Locate the cell with the specified text and output its [x, y] center coordinate. 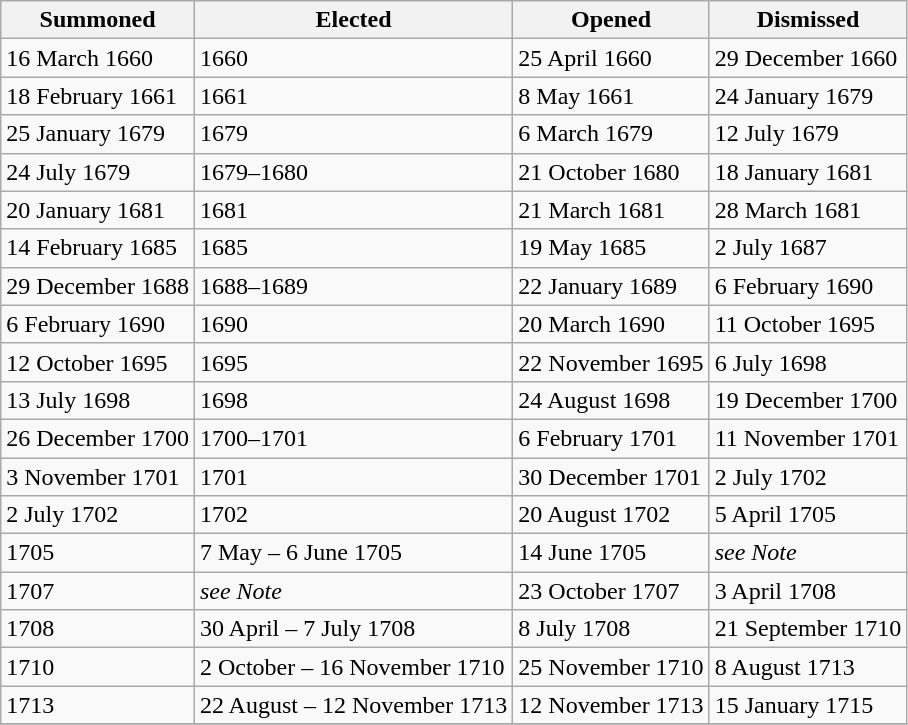
29 December 1660 [808, 58]
30 April – 7 July 1708 [353, 629]
24 January 1679 [808, 96]
1685 [353, 248]
2 July 1687 [808, 248]
30 December 1701 [611, 477]
8 July 1708 [611, 629]
1708 [98, 629]
Elected [353, 20]
5 April 1705 [808, 515]
21 September 1710 [808, 629]
24 July 1679 [98, 172]
18 January 1681 [808, 172]
21 October 1680 [611, 172]
6 March 1679 [611, 134]
22 November 1695 [611, 362]
3 November 1701 [98, 477]
11 November 1701 [808, 438]
1702 [353, 515]
Opened [611, 20]
12 July 1679 [808, 134]
3 April 1708 [808, 591]
1681 [353, 210]
20 January 1681 [98, 210]
12 November 1713 [611, 705]
8 August 1713 [808, 667]
19 May 1685 [611, 248]
26 December 1700 [98, 438]
18 February 1661 [98, 96]
8 May 1661 [611, 96]
16 March 1660 [98, 58]
Summoned [98, 20]
25 April 1660 [611, 58]
1679 [353, 134]
1713 [98, 705]
25 January 1679 [98, 134]
24 August 1698 [611, 400]
21 March 1681 [611, 210]
6 February 1701 [611, 438]
1705 [98, 553]
19 December 1700 [808, 400]
20 March 1690 [611, 324]
1688–1689 [353, 286]
1695 [353, 362]
28 March 1681 [808, 210]
Dismissed [808, 20]
25 November 1710 [611, 667]
1710 [98, 667]
1700–1701 [353, 438]
14 February 1685 [98, 248]
1707 [98, 591]
13 July 1698 [98, 400]
1698 [353, 400]
12 October 1695 [98, 362]
1690 [353, 324]
22 August – 12 November 1713 [353, 705]
1701 [353, 477]
20 August 1702 [611, 515]
1661 [353, 96]
2 October – 16 November 1710 [353, 667]
6 July 1698 [808, 362]
29 December 1688 [98, 286]
11 October 1695 [808, 324]
22 January 1689 [611, 286]
1660 [353, 58]
23 October 1707 [611, 591]
15 January 1715 [808, 705]
14 June 1705 [611, 553]
1679–1680 [353, 172]
7 May – 6 June 1705 [353, 553]
